Pinpoint the cell where the given text exists, returning its [x, y] midpoint coordinate. 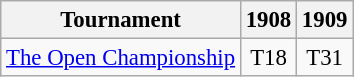
Tournament [121, 20]
T18 [268, 58]
The Open Championship [121, 58]
T31 [325, 58]
1909 [325, 20]
1908 [268, 20]
